Find where the given text appears and provide that cell's center as [X, Y] coordinate. 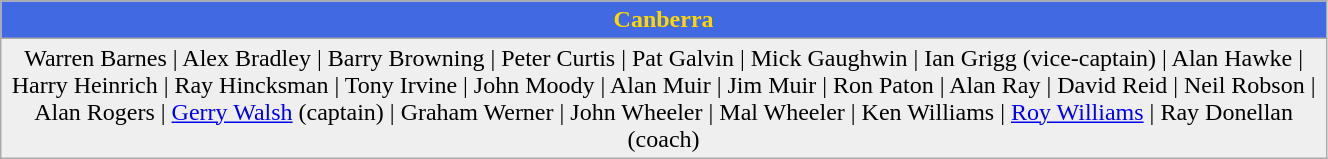
Canberra [664, 20]
